Identify which cell holds the provided text, then report its [x, y] central coordinate. 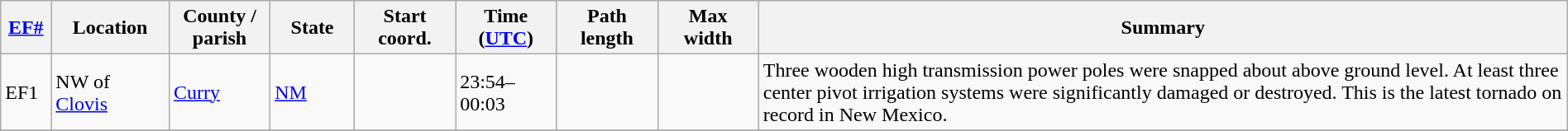
Summary [1163, 28]
Location [111, 28]
Curry [219, 92]
Max width [708, 28]
EF# [26, 28]
EF1 [26, 92]
23:54–00:03 [506, 92]
Time (UTC) [506, 28]
State [313, 28]
Start coord. [404, 28]
NW of Clovis [111, 92]
NM [313, 92]
Path length [607, 28]
County / parish [219, 28]
